Identify which cell holds the provided text, then report its [X, Y] central coordinate. 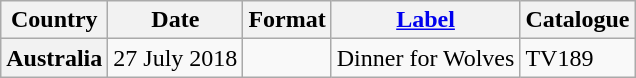
Catalogue [578, 20]
Country [54, 20]
27 July 2018 [176, 58]
Label [426, 20]
Australia [54, 58]
Dinner for Wolves [426, 58]
TV189 [578, 58]
Date [176, 20]
Format [287, 20]
